For the text-containing cell, return its midpoint in [X, Y] coordinate format. 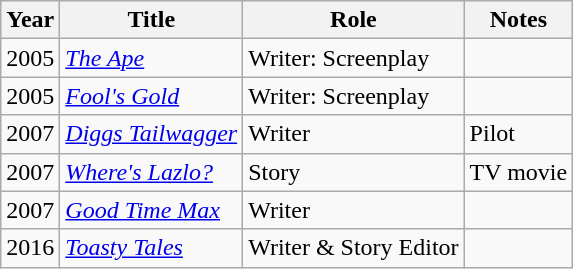
Good Time Max [152, 210]
Toasty Tales [152, 248]
TV movie [518, 172]
Writer & Story Editor [354, 248]
Fool's Gold [152, 96]
Role [354, 20]
2016 [30, 248]
The Ape [152, 58]
Where's Lazlo? [152, 172]
Story [354, 172]
Year [30, 20]
Notes [518, 20]
Pilot [518, 134]
Diggs Tailwagger [152, 134]
Title [152, 20]
